Return [x, y] of the center of cell containing provided text 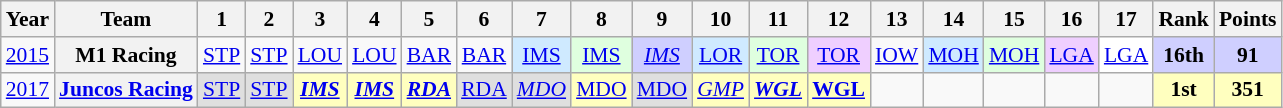
14 [954, 19]
91 [1248, 55]
6 [484, 19]
Points [1248, 19]
Team [126, 19]
GMP [720, 90]
16th [1184, 55]
5 [430, 19]
15 [1014, 19]
13 [896, 19]
2015 [28, 55]
2 [268, 19]
8 [602, 19]
351 [1248, 90]
17 [1126, 19]
16 [1071, 19]
1st [1184, 90]
M1 Racing [126, 55]
Year [28, 19]
2017 [28, 90]
7 [542, 19]
1 [222, 19]
10 [720, 19]
Juncos Racing [126, 90]
Rank [1184, 19]
11 [778, 19]
9 [662, 19]
12 [838, 19]
IOW [896, 55]
LOR [720, 55]
4 [374, 19]
3 [320, 19]
